Pinpoint the cell where the given text exists, returning its (X, Y) midpoint coordinate. 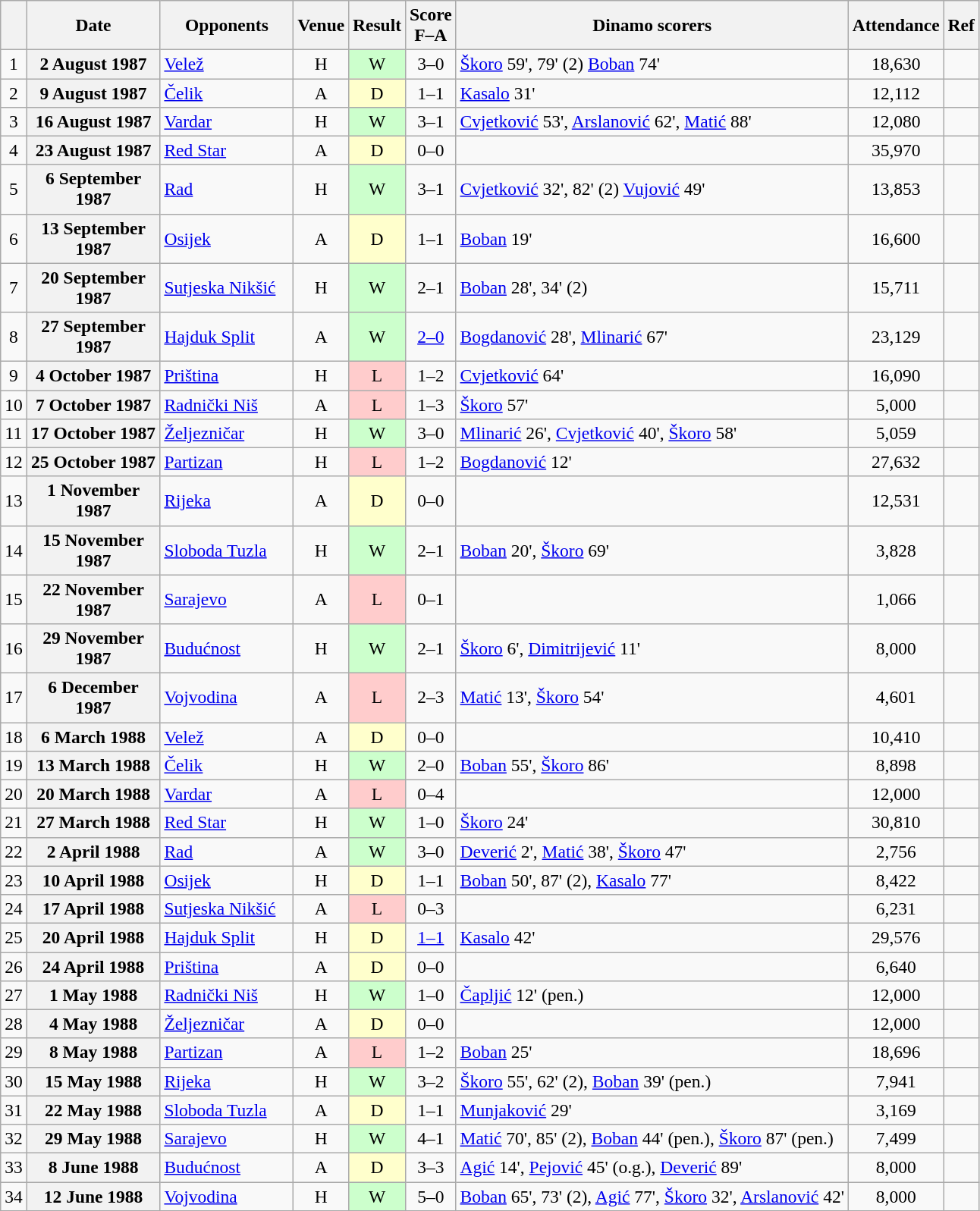
3,169 (896, 1110)
2–3 (431, 698)
12,080 (896, 121)
4–1 (431, 1138)
29 (14, 1053)
11 (14, 433)
29,576 (896, 937)
Škoro 24' (652, 823)
4 October 1987 (93, 375)
8 June 1988 (93, 1167)
1 May 1988 (93, 995)
15,711 (896, 288)
29 November 1987 (93, 648)
Matić 13', Škoro 54' (652, 698)
6,231 (896, 908)
33 (14, 1167)
6 December 1987 (93, 698)
Škoro 6', Dimitrijević 11' (652, 648)
Bogdanović 12' (652, 462)
3 (14, 121)
9 August 1987 (93, 93)
20 March 1988 (93, 794)
23 (14, 880)
27 March 1988 (93, 823)
23 August 1987 (93, 150)
5,000 (896, 404)
6 (14, 238)
5 (14, 190)
8,898 (896, 765)
Škoro 59', 79' (2) Boban 74' (652, 64)
Opponents (227, 24)
13 March 1988 (93, 765)
2 August 1987 (93, 64)
27,632 (896, 462)
27 September 1987 (93, 337)
Venue (322, 24)
19 (14, 765)
15 November 1987 (93, 551)
0–1 (431, 599)
17 April 1988 (93, 908)
13 (14, 500)
8 May 1988 (93, 1053)
Kasalo 42' (652, 937)
Mlinarić 26', Cvjetković 40', Škoro 58' (652, 433)
Boban 19' (652, 238)
Kasalo 31' (652, 93)
16 (14, 648)
6 September 1987 (93, 190)
Cvjetković 32', 82' (2) Vujović 49' (652, 190)
1 November 1987 (93, 500)
24 April 1988 (93, 966)
5,059 (896, 433)
6,640 (896, 966)
Boban 50', 87' (2), Kasalo 77' (652, 880)
17 (14, 698)
4 (14, 150)
30,810 (896, 823)
16,600 (896, 238)
1,066 (896, 599)
10,410 (896, 736)
20 September 1987 (93, 288)
26 (14, 966)
27 (14, 995)
30 (14, 1081)
22 May 1988 (93, 1110)
3,828 (896, 551)
1 (14, 64)
18,630 (896, 64)
Škoro 55', 62' (2), Boban 39' (pen.) (652, 1081)
2,756 (896, 852)
8,422 (896, 880)
10 April 1988 (93, 880)
Boban 25' (652, 1053)
Dinamo scorers (652, 24)
2 (14, 93)
Deverić 2', Matić 38', Škoro 47' (652, 852)
Bogdanović 28', Mlinarić 67' (652, 337)
Čapljić 12' (pen.) (652, 995)
20 April 1988 (93, 937)
Date (93, 24)
ScoreF–A (431, 24)
14 (14, 551)
4 May 1988 (93, 1024)
Boban 20', Škoro 69' (652, 551)
29 May 1988 (93, 1138)
22 November 1987 (93, 599)
1–3 (431, 404)
2 April 1988 (93, 852)
32 (14, 1138)
18 (14, 736)
7 (14, 288)
10 (14, 404)
31 (14, 1110)
3–3 (431, 1167)
0–3 (431, 908)
13,853 (896, 190)
Agić 14', Pejović 45' (o.g.), Deverić 89' (652, 1167)
3–2 (431, 1081)
16,090 (896, 375)
24 (14, 908)
28 (14, 1024)
15 (14, 599)
Boban 55', Škoro 86' (652, 765)
21 (14, 823)
13 September 1987 (93, 238)
7,499 (896, 1138)
Attendance (896, 24)
34 (14, 1196)
Boban 65', 73' (2), Agić 77', Škoro 32', Arslanović 42' (652, 1196)
Matić 70', 85' (2), Boban 44' (pen.), Škoro 87' (pen.) (652, 1138)
Ref (961, 24)
Result (378, 24)
15 May 1988 (93, 1081)
Cvjetković 53', Arslanović 62', Matić 88' (652, 121)
12 (14, 462)
12,112 (896, 93)
18,696 (896, 1053)
6 March 1988 (93, 736)
0–4 (431, 794)
16 August 1987 (93, 121)
Boban 28', 34' (2) (652, 288)
Škoro 57' (652, 404)
22 (14, 852)
12 June 1988 (93, 1196)
Munjaković 29' (652, 1110)
12,531 (896, 500)
Cvjetković 64' (652, 375)
25 (14, 937)
17 October 1987 (93, 433)
7,941 (896, 1081)
9 (14, 375)
35,970 (896, 150)
8 (14, 337)
25 October 1987 (93, 462)
7 October 1987 (93, 404)
4,601 (896, 698)
23,129 (896, 337)
20 (14, 794)
5–0 (431, 1196)
